Identify which cell holds the provided text, then report its (X, Y) central coordinate. 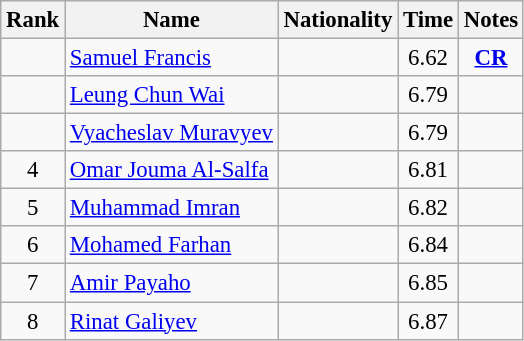
6.81 (428, 170)
6 (33, 245)
Samuel Francis (172, 58)
Nationality (338, 20)
Rinat Galiyev (172, 321)
Amir Payaho (172, 283)
4 (33, 170)
Muhammad Imran (172, 208)
Omar Jouma Al-Salfa (172, 170)
Mohamed Farhan (172, 245)
8 (33, 321)
Leung Chun Wai (172, 95)
6.87 (428, 321)
Vyacheslav Muravyev (172, 133)
6.85 (428, 283)
5 (33, 208)
Name (172, 20)
7 (33, 283)
6.62 (428, 58)
6.84 (428, 245)
Rank (33, 20)
Notes (490, 20)
Time (428, 20)
CR (490, 58)
6.82 (428, 208)
